Extract the (x, y) coordinate from the center of the cell holding the provided text.  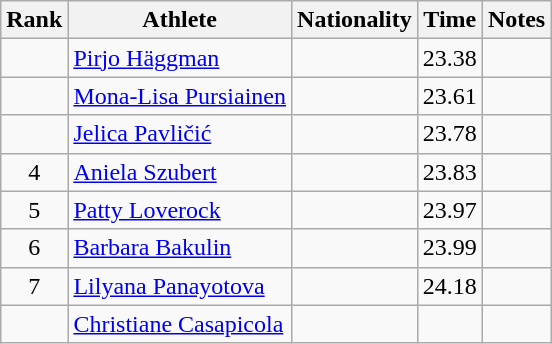
Pirjo Häggman (180, 58)
Christiane Casapicola (180, 324)
23.78 (450, 134)
Nationality (355, 20)
24.18 (450, 286)
6 (34, 248)
Athlete (180, 20)
23.83 (450, 172)
23.99 (450, 248)
5 (34, 210)
7 (34, 286)
Barbara Bakulin (180, 248)
23.38 (450, 58)
23.97 (450, 210)
Aniela Szubert (180, 172)
Rank (34, 20)
4 (34, 172)
Lilyana Panayotova (180, 286)
Patty Loverock (180, 210)
Notes (516, 20)
Mona-Lisa Pursiainen (180, 96)
Time (450, 20)
23.61 (450, 96)
Jelica Pavličić (180, 134)
